Extract the (X, Y) coordinate from the center of the cell holding the provided text.  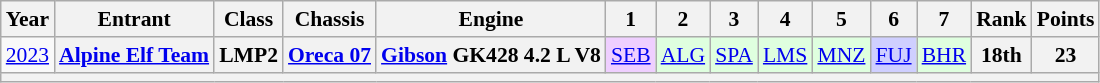
Entrant (134, 19)
ALG (683, 55)
MNZ (841, 55)
2 (683, 19)
18th (1002, 55)
Rank (1002, 19)
3 (734, 19)
6 (893, 19)
SEB (631, 55)
2023 (28, 55)
Gibson GK428 4.2 L V8 (491, 55)
5 (841, 19)
LMS (786, 55)
1 (631, 19)
4 (786, 19)
Chassis (330, 19)
Year (28, 19)
LMP2 (248, 55)
Oreca 07 (330, 55)
FUJ (893, 55)
23 (1066, 55)
Engine (491, 19)
Class (248, 19)
Points (1066, 19)
7 (944, 19)
BHR (944, 55)
SPA (734, 55)
Alpine Elf Team (134, 55)
